Determine the (x, y) coordinate at the center of the cell enclosing the given text.  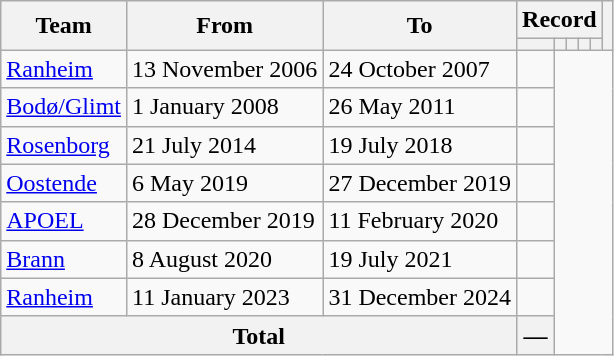
19 July 2021 (420, 259)
26 May 2011 (420, 107)
— (536, 335)
Rosenborg (64, 145)
13 November 2006 (224, 69)
To (420, 26)
Oostende (64, 183)
27 December 2019 (420, 183)
11 January 2023 (224, 297)
28 December 2019 (224, 221)
From (224, 26)
APOEL (64, 221)
8 August 2020 (224, 259)
Bodø/Glimt (64, 107)
6 May 2019 (224, 183)
31 December 2024 (420, 297)
Brann (64, 259)
21 July 2014 (224, 145)
1 January 2008 (224, 107)
24 October 2007 (420, 69)
19 July 2018 (420, 145)
11 February 2020 (420, 221)
Team (64, 26)
Total (259, 335)
Record (560, 20)
